Locate the cell with the specified text and output its (x, y) center coordinate. 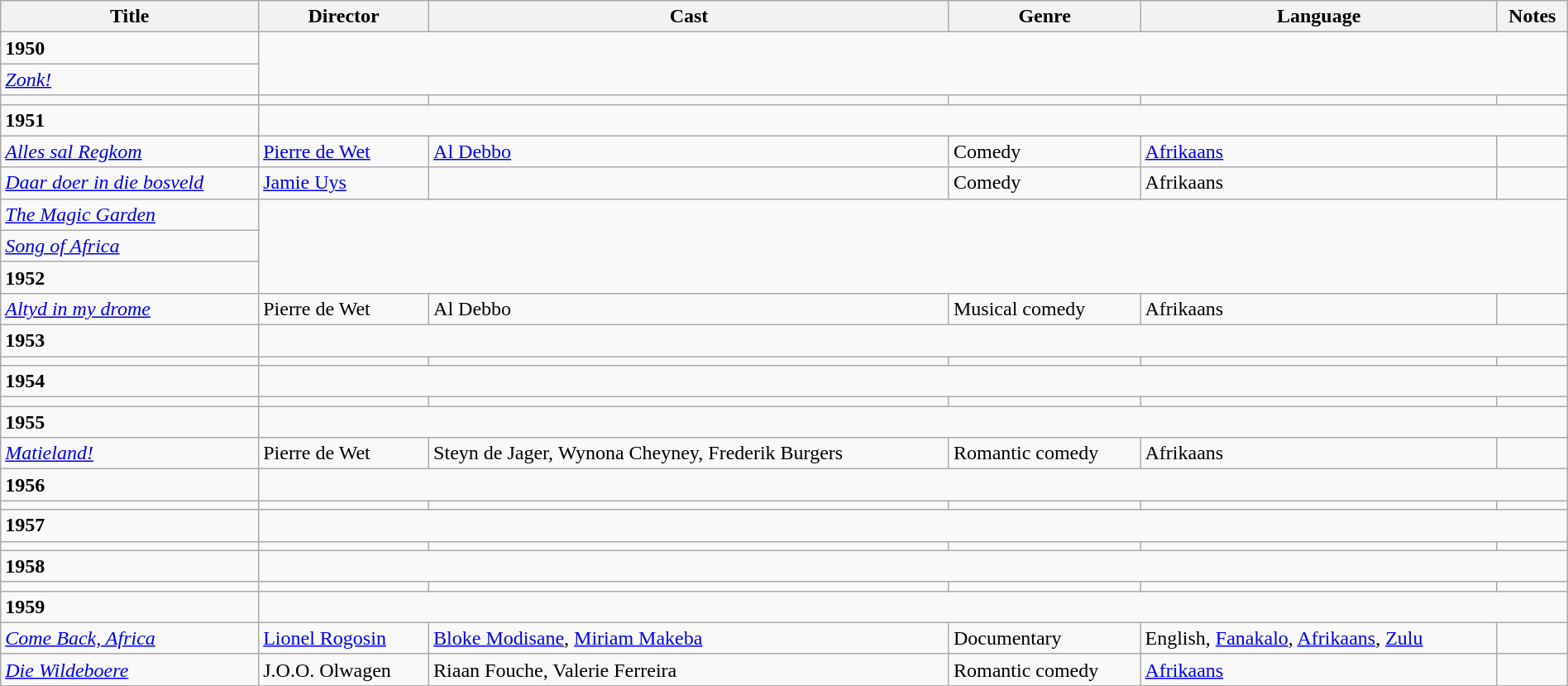
Riaan Fouche, Valerie Ferreira (690, 669)
Song of Africa (130, 246)
1955 (130, 422)
Zonk! (130, 79)
English, Fanakalo, Afrikaans, Zulu (1318, 638)
Come Back, Africa (130, 638)
1953 (130, 340)
Genre (1045, 17)
Die Wildeboere (130, 669)
Documentary (1045, 638)
Steyn de Jager, Wynona Cheyney, Frederik Burgers (690, 453)
Alles sal Regkom (130, 151)
Jamie Uys (344, 183)
1958 (130, 566)
Musical comedy (1045, 309)
1954 (130, 381)
1950 (130, 48)
Matieland! (130, 453)
1959 (130, 607)
Bloke Modisane, Miriam Makeba (690, 638)
1957 (130, 525)
The Magic Garden (130, 214)
1952 (130, 277)
1956 (130, 485)
J.O.O. Olwagen (344, 669)
Cast (690, 17)
Notes (1532, 17)
Language (1318, 17)
Daar doer in die bosveld (130, 183)
1951 (130, 120)
Lionel Rogosin (344, 638)
Director (344, 17)
Altyd in my drome (130, 309)
Title (130, 17)
